From the cell containing the given text, extract its center point as (X, Y) coordinate. 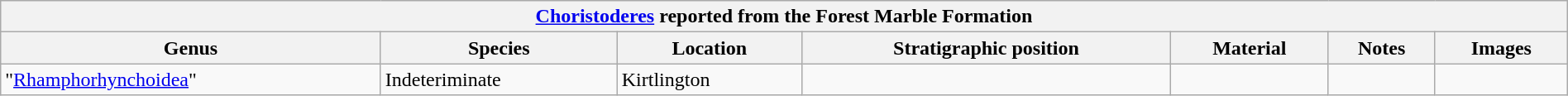
Material (1250, 48)
Location (710, 48)
"Rhamphorhynchoidea" (190, 79)
Images (1501, 48)
Indeteriminate (499, 79)
Genus (190, 48)
Choristoderes reported from the Forest Marble Formation (784, 17)
Notes (1382, 48)
Stratigraphic position (986, 48)
Species (499, 48)
Kirtlington (710, 79)
